Capture the cell that displays the provided text and extract its [X, Y] central coordinate. 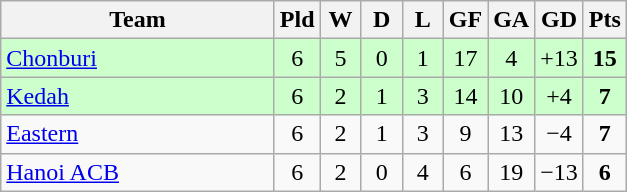
Eastern [138, 134]
Pts [604, 20]
Chonburi [138, 58]
−4 [560, 134]
5 [340, 58]
+4 [560, 96]
L [422, 20]
−13 [560, 172]
GA [512, 20]
Team [138, 20]
+13 [560, 58]
GD [560, 20]
W [340, 20]
GF [465, 20]
9 [465, 134]
Kedah [138, 96]
15 [604, 58]
Pld [297, 20]
Hanoi ACB [138, 172]
19 [512, 172]
D [382, 20]
17 [465, 58]
14 [465, 96]
13 [512, 134]
10 [512, 96]
